Scan for the cell matching the given text and deliver its (X, Y) coordinate at center. 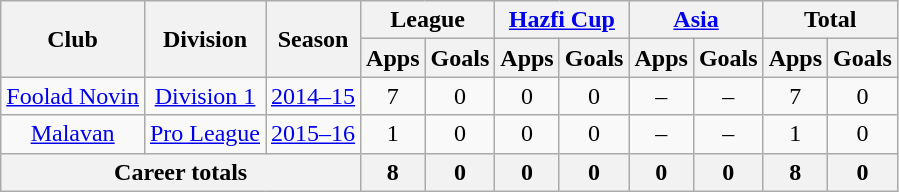
Total (830, 20)
Season (314, 39)
League (428, 20)
Club (73, 39)
2015–16 (314, 134)
Foolad Novin (73, 96)
Malavan (73, 134)
Asia (696, 20)
Hazfi Cup (562, 20)
Division (204, 39)
Pro League (204, 134)
Division 1 (204, 96)
2014–15 (314, 96)
Career totals (181, 172)
